For the text-containing cell, return its midpoint in [X, Y] coordinate format. 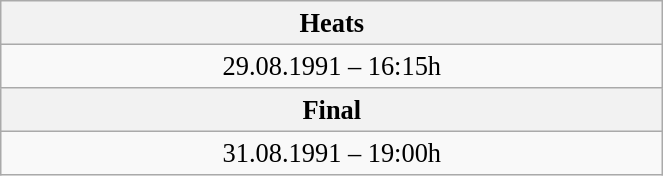
Heats [332, 22]
Final [332, 109]
29.08.1991 – 16:15h [332, 66]
31.08.1991 – 19:00h [332, 153]
